Search for the cell housing the specified text and yield its (X, Y) center coordinate. 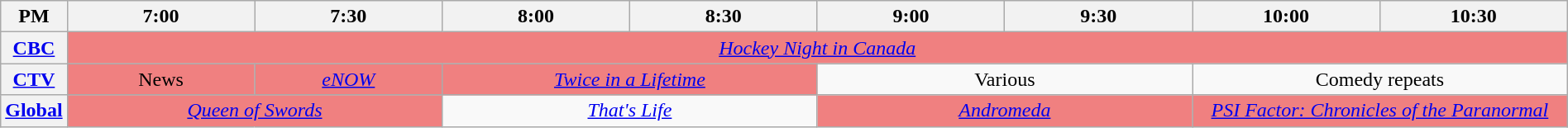
Global (34, 111)
PM (34, 17)
7:30 (349, 17)
Comedy repeats (1380, 79)
9:00 (911, 17)
PSI Factor: Chronicles of the Paranormal (1380, 111)
CBC (34, 48)
CTV (34, 79)
8:00 (536, 17)
9:30 (1098, 17)
Various (1004, 79)
Queen of Swords (255, 111)
News (160, 79)
8:30 (723, 17)
7:00 (160, 17)
That's Life (630, 111)
10:30 (1474, 17)
Hockey Night in Canada (817, 48)
10:00 (1287, 17)
Andromeda (1004, 111)
eNOW (349, 79)
Twice in a Lifetime (630, 79)
